Return the [X, Y] coordinate for the center point of the cell that contains the specified text.  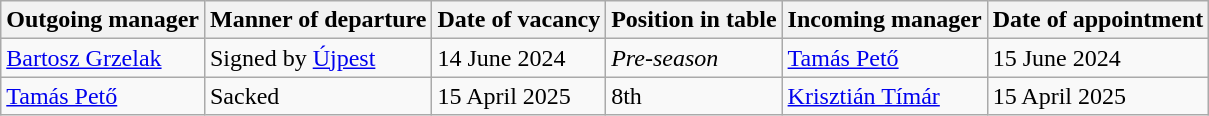
Sacked [318, 96]
Signed by Újpest [318, 58]
Outgoing manager [103, 20]
Date of appointment [1098, 20]
Krisztián Tímár [884, 96]
Incoming manager [884, 20]
Manner of departure [318, 20]
14 June 2024 [519, 58]
Position in table [694, 20]
Date of vacancy [519, 20]
Bartosz Grzelak [103, 58]
8th [694, 96]
15 June 2024 [1098, 58]
Pre-season [694, 58]
